Pinpoint the cell where the given text exists, returning its (x, y) midpoint coordinate. 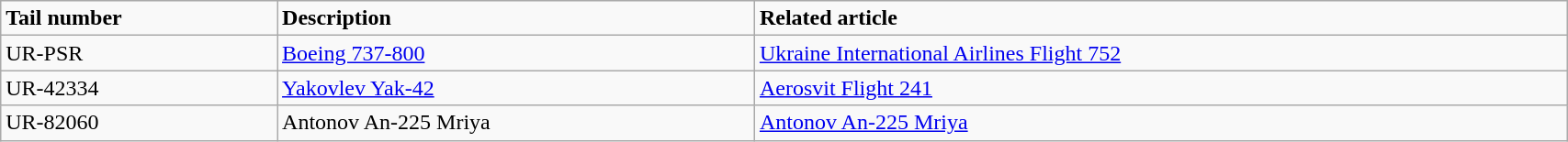
Ukraine International Airlines Flight 752 (1160, 53)
Boeing 737-800 (516, 53)
Tail number (140, 18)
Related article (1160, 18)
Yakovlev Yak-42 (516, 88)
UR-42334 (140, 88)
UR-PSR (140, 53)
UR-82060 (140, 123)
Aerosvit Flight 241 (1160, 88)
Description (516, 18)
